Return the [X, Y] coordinate for the center point of the cell that contains the specified text.  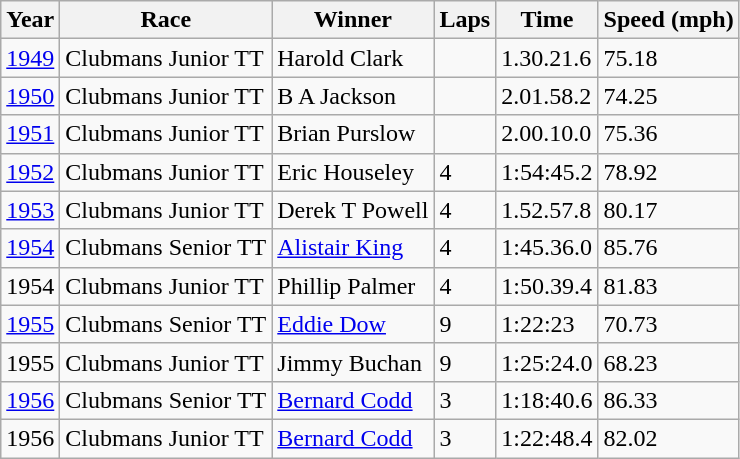
86.33 [668, 400]
82.02 [668, 438]
Jimmy Buchan [353, 362]
1952 [30, 172]
B A Jackson [353, 96]
Speed (mph) [668, 20]
1950 [30, 96]
1:22:23 [547, 324]
1:50.39.4 [547, 286]
1.30.21.6 [547, 58]
85.76 [668, 248]
Eric Houseley [353, 172]
Harold Clark [353, 58]
1:54:45.2 [547, 172]
Brian Purslow [353, 134]
1.52.57.8 [547, 210]
1:22:48.4 [547, 438]
Time [547, 20]
68.23 [668, 362]
75.36 [668, 134]
1949 [30, 58]
Race [166, 20]
80.17 [668, 210]
Winner [353, 20]
Year [30, 20]
1:45.36.0 [547, 248]
78.92 [668, 172]
Derek T Powell [353, 210]
Eddie Dow [353, 324]
2.00.10.0 [547, 134]
70.73 [668, 324]
75.18 [668, 58]
Phillip Palmer [353, 286]
1:25:24.0 [547, 362]
Alistair King [353, 248]
2.01.58.2 [547, 96]
81.83 [668, 286]
1:18:40.6 [547, 400]
1951 [30, 134]
1953 [30, 210]
Laps [465, 20]
74.25 [668, 96]
